Capture the cell that displays the provided text and extract its (x, y) central coordinate. 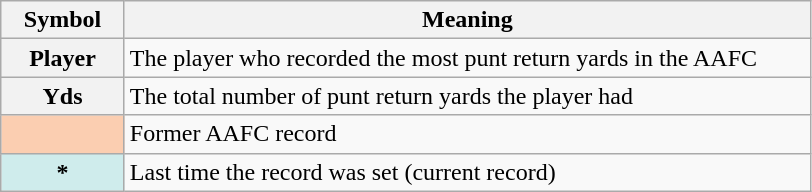
Former AAFC record (467, 134)
Yds (63, 96)
Symbol (63, 20)
* (63, 172)
Last time the record was set (current record) (467, 172)
The total number of punt return yards the player had (467, 96)
Player (63, 58)
The player who recorded the most punt return yards in the AAFC (467, 58)
Meaning (467, 20)
